Detect which cell encompasses the target text, then output its [x, y] center coordinate. 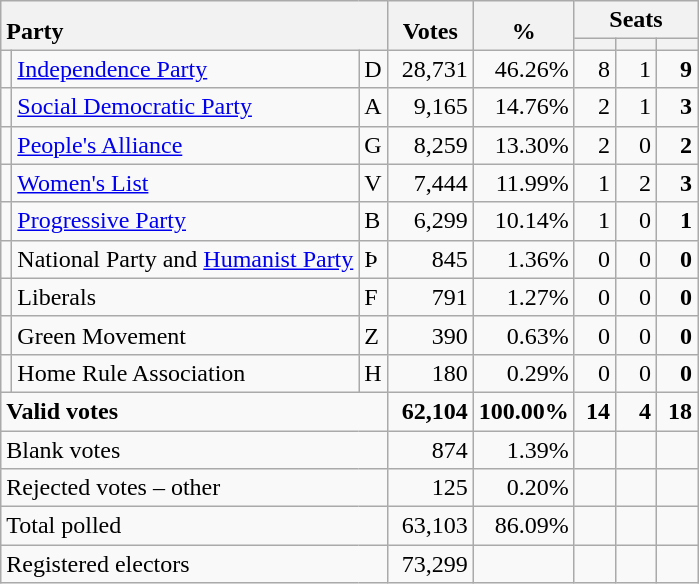
10.14% [524, 221]
V [373, 183]
1.27% [524, 297]
Blank votes [194, 449]
1.36% [524, 259]
1.39% [524, 449]
Party [194, 26]
% [524, 26]
Total polled [194, 526]
125 [430, 488]
Registered electors [194, 564]
845 [430, 259]
Valid votes [194, 411]
National Party and Humanist Party [186, 259]
H [373, 373]
0.63% [524, 335]
Seats [636, 20]
People's Alliance [186, 145]
14 [594, 411]
Green Movement [186, 335]
62,104 [430, 411]
28,731 [430, 69]
180 [430, 373]
100.00% [524, 411]
Z [373, 335]
14.76% [524, 107]
18 [676, 411]
D [373, 69]
9,165 [430, 107]
0.20% [524, 488]
G [373, 145]
4 [636, 411]
8,259 [430, 145]
Þ [373, 259]
791 [430, 297]
Liberals [186, 297]
63,103 [430, 526]
Women's List [186, 183]
F [373, 297]
11.99% [524, 183]
9 [676, 69]
A [373, 107]
390 [430, 335]
0.29% [524, 373]
86.09% [524, 526]
Social Democratic Party [186, 107]
Votes [430, 26]
874 [430, 449]
B [373, 221]
Home Rule Association [186, 373]
73,299 [430, 564]
8 [594, 69]
46.26% [524, 69]
Progressive Party [186, 221]
13.30% [524, 145]
Rejected votes – other [194, 488]
7,444 [430, 183]
6,299 [430, 221]
Independence Party [186, 69]
